Determine the (x, y) coordinate at the center of the cell enclosing the given text.  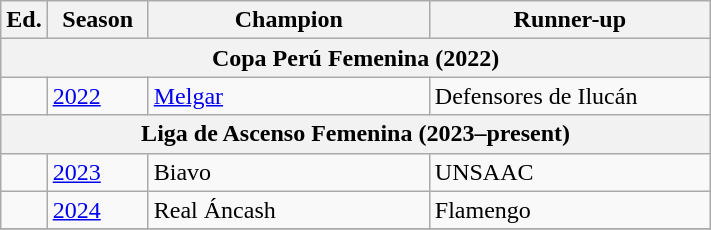
Copa Perú Femenina (2022) (356, 58)
2023 (98, 172)
Flamengo (570, 210)
Liga de Ascenso Femenina (2023–present) (356, 134)
Biavo (288, 172)
2024 (98, 210)
Champion (288, 20)
Melgar (288, 96)
Ed. (24, 20)
Defensores de Ilucán (570, 96)
Real Áncash (288, 210)
Season (98, 20)
2022 (98, 96)
UNSAAC (570, 172)
Runner-up (570, 20)
